Provide the (x, y) coordinate of the cell's center where the given text is located.  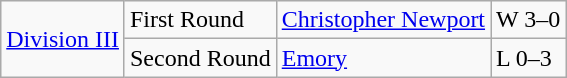
Emory (383, 58)
Second Round (200, 58)
Christopher Newport (383, 20)
L 0–3 (528, 58)
W 3–0 (528, 20)
Division III (63, 39)
First Round (200, 20)
